Return the [x, y] coordinate for the center point of the cell that contains the specified text.  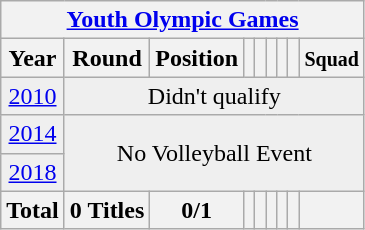
Squad [332, 58]
Year [33, 58]
2014 [33, 134]
Round [107, 58]
Total [33, 210]
0/1 [197, 210]
2010 [33, 96]
0 Titles [107, 210]
Position [197, 58]
Youth Olympic Games [183, 20]
2018 [33, 172]
Didn't qualify [214, 96]
No Volleyball Event [214, 153]
